Return the [x, y] coordinate for the center point of the cell that contains the specified text.  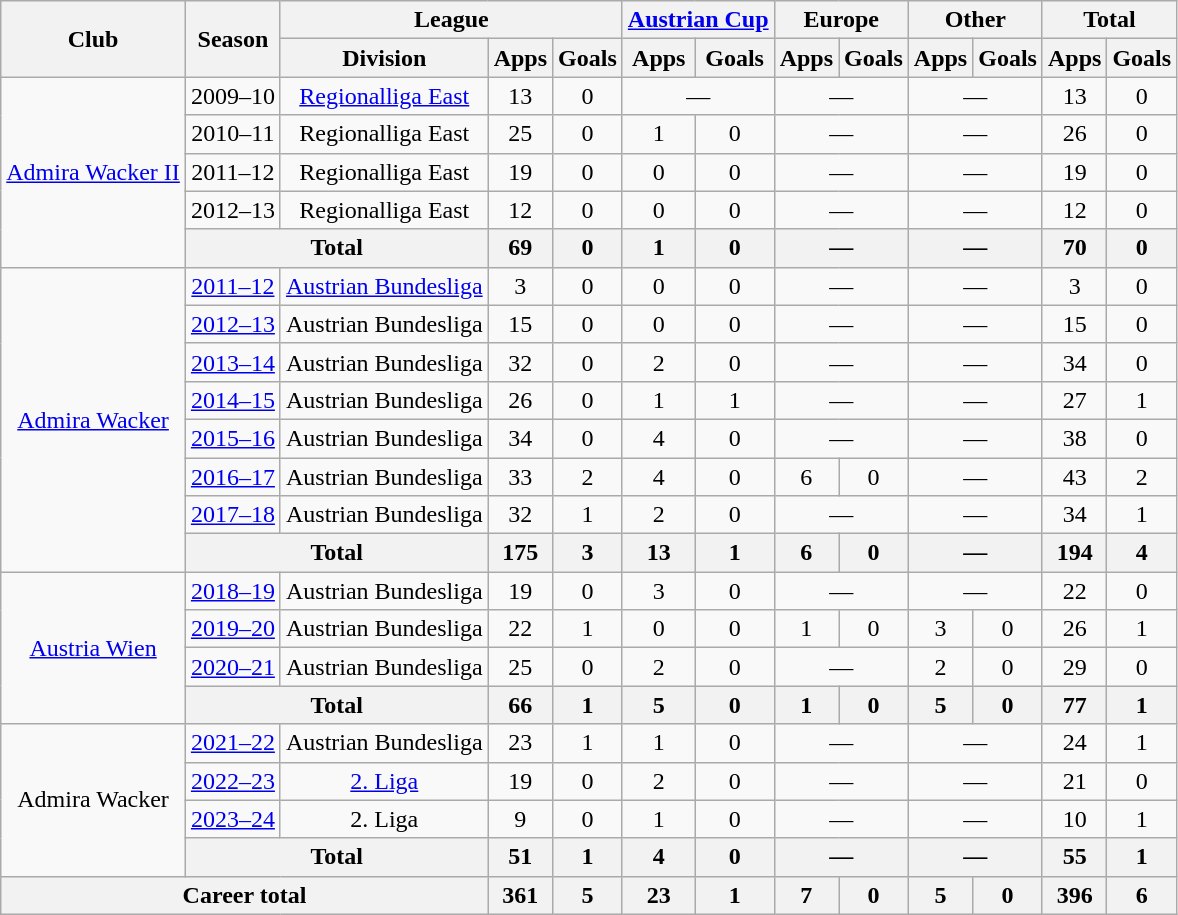
Austrian Cup [698, 20]
2019–20 [232, 629]
175 [520, 553]
2009–10 [232, 96]
2010–11 [232, 134]
29 [1074, 667]
396 [1074, 895]
194 [1074, 553]
Club [94, 39]
27 [1074, 400]
69 [520, 248]
2015–16 [232, 438]
9 [520, 819]
Division [384, 58]
7 [806, 895]
66 [520, 705]
Other [975, 20]
2021–22 [232, 743]
51 [520, 857]
2023–24 [232, 819]
55 [1074, 857]
2016–17 [232, 477]
21 [1074, 781]
2022–23 [232, 781]
Season [232, 39]
2020–21 [232, 667]
33 [520, 477]
League [451, 20]
Austria Wien [94, 648]
Admira Wacker II [94, 172]
38 [1074, 438]
Europe [841, 20]
43 [1074, 477]
2014–15 [232, 400]
70 [1074, 248]
361 [520, 895]
77 [1074, 705]
10 [1074, 819]
2018–19 [232, 591]
2013–14 [232, 362]
24 [1074, 743]
Career total [244, 895]
2017–18 [232, 515]
